Return the [x, y] coordinate for the center point of the cell that contains the specified text.  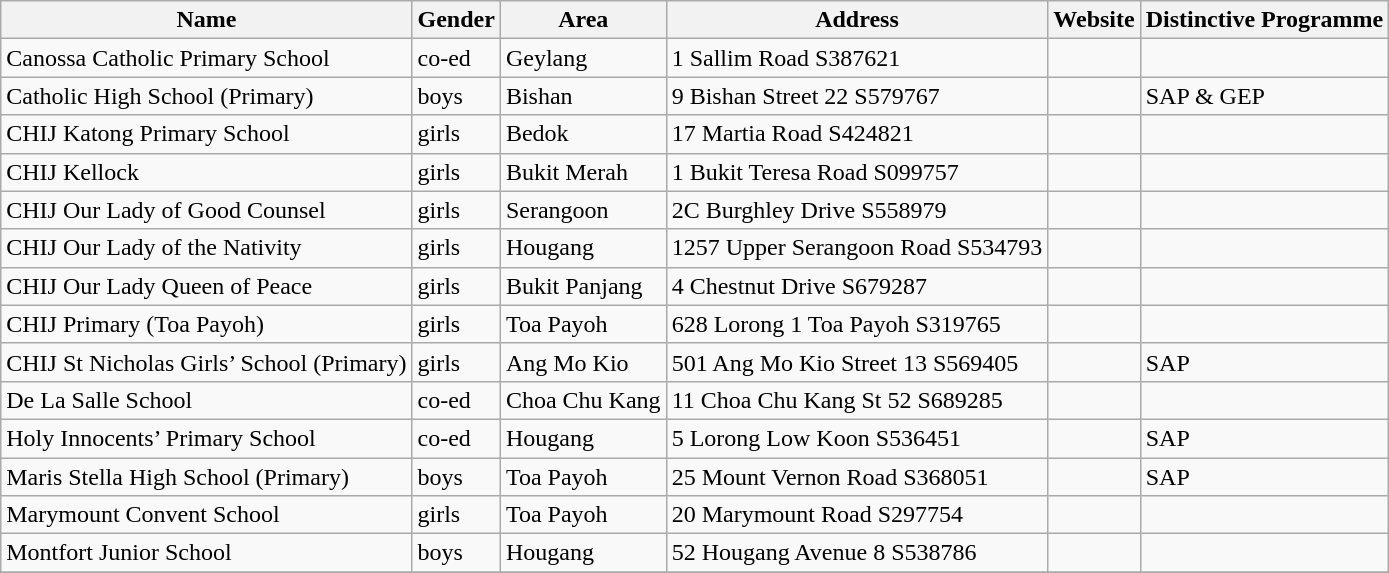
Maris Stella High School (Primary) [206, 477]
52 Hougang Avenue 8 S538786 [857, 553]
CHIJ Kellock [206, 172]
Bishan [583, 96]
CHIJ Our Lady of the Nativity [206, 248]
Name [206, 20]
Bukit Panjang [583, 286]
Canossa Catholic Primary School [206, 58]
De La Salle School [206, 400]
Gender [456, 20]
CHIJ Primary (Toa Payoh) [206, 324]
CHIJ Our Lady Queen of Peace [206, 286]
Website [1094, 20]
SAP & GEP [1264, 96]
Montfort Junior School [206, 553]
1 Sallim Road S387621 [857, 58]
Serangoon [583, 210]
Choa Chu Kang [583, 400]
25 Mount Vernon Road S368051 [857, 477]
Catholic High School (Primary) [206, 96]
Bedok [583, 134]
501 Ang Mo Kio Street 13 S569405 [857, 362]
Ang Mo Kio [583, 362]
CHIJ Our Lady of Good Counsel [206, 210]
628 Lorong 1 Toa Payoh S319765 [857, 324]
CHIJ Katong Primary School [206, 134]
11 Choa Chu Kang St 52 S689285 [857, 400]
17 Martia Road S424821 [857, 134]
9 Bishan Street 22 S579767 [857, 96]
Holy Innocents’ Primary School [206, 438]
Area [583, 20]
1257 Upper Serangoon Road S534793 [857, 248]
CHIJ St Nicholas Girls’ School (Primary) [206, 362]
1 Bukit Teresa Road S099757 [857, 172]
2C Burghley Drive S558979 [857, 210]
20 Marymount Road S297754 [857, 515]
Distinctive Programme [1264, 20]
Address [857, 20]
4 Chestnut Drive S679287 [857, 286]
Geylang [583, 58]
5 Lorong Low Koon S536451 [857, 438]
Bukit Merah [583, 172]
Marymount Convent School [206, 515]
